Return (X, Y) of the center of cell containing provided text 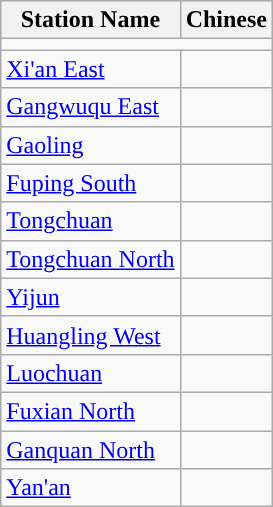
Yan'an (90, 488)
Station Name (90, 20)
Chinese (226, 20)
Luochuan (90, 373)
Gaoling (90, 145)
Tongchuan North (90, 259)
Yijun (90, 297)
Huangling West (90, 335)
Fuping South (90, 183)
Fuxian North (90, 411)
Ganquan North (90, 449)
Tongchuan (90, 221)
Xi'an East (90, 69)
Gangwuqu East (90, 107)
